Provide the (x, y) coordinate of the cell's center where the given text is located.  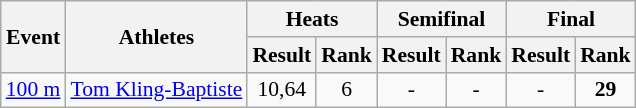
29 (606, 90)
Final (570, 19)
Heats (312, 19)
6 (346, 90)
100 m (34, 90)
Event (34, 36)
Athletes (156, 36)
Semifinal (442, 19)
Tom Kling-Baptiste (156, 90)
10,64 (282, 90)
